Return the (x, y) coordinate for the center point of the cell that contains the specified text.  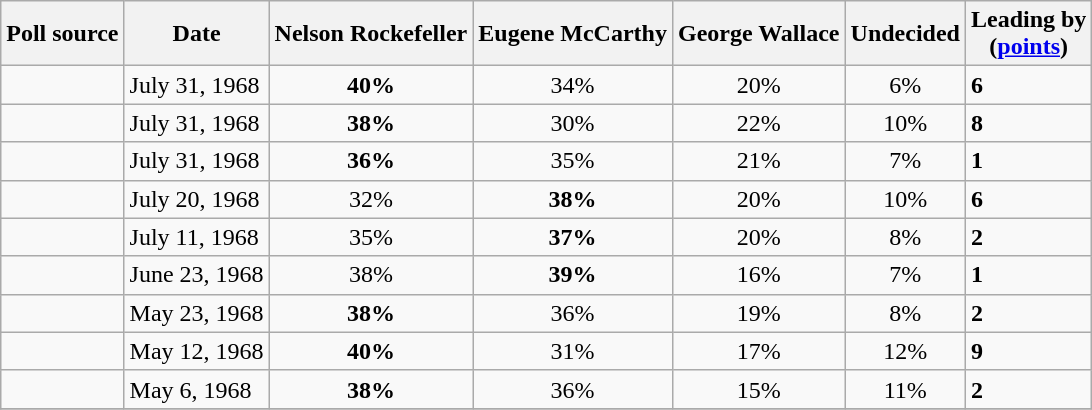
19% (758, 313)
32% (371, 199)
16% (758, 275)
39% (573, 275)
Poll source (62, 34)
June 23, 1968 (196, 275)
July 11, 1968 (196, 237)
6% (905, 85)
15% (758, 389)
May 6, 1968 (196, 389)
30% (573, 123)
12% (905, 351)
17% (758, 351)
8 (1028, 123)
Nelson Rockefeller (371, 34)
34% (573, 85)
May 12, 1968 (196, 351)
31% (573, 351)
July 20, 1968 (196, 199)
37% (573, 237)
Undecided (905, 34)
21% (758, 161)
George Wallace (758, 34)
Leading by(points) (1028, 34)
11% (905, 389)
May 23, 1968 (196, 313)
Eugene McCarthy (573, 34)
9 (1028, 351)
22% (758, 123)
Date (196, 34)
